Capture the cell that displays the provided text and extract its (x, y) central coordinate. 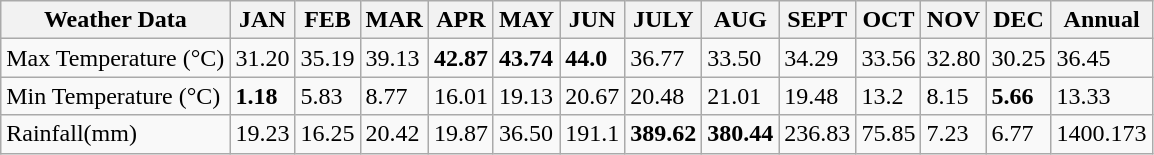
19.87 (460, 134)
20.42 (394, 134)
30.25 (1018, 58)
8.15 (954, 96)
19.23 (262, 134)
MAR (394, 20)
APR (460, 20)
1.18 (262, 96)
FEB (328, 20)
16.01 (460, 96)
13.33 (1102, 96)
5.83 (328, 96)
NOV (954, 20)
6.77 (1018, 134)
DEC (1018, 20)
20.48 (664, 96)
32.80 (954, 58)
236.83 (818, 134)
39.13 (394, 58)
75.85 (888, 134)
8.77 (394, 96)
OCT (888, 20)
Max Temperature (°C) (116, 58)
191.1 (592, 134)
13.2 (888, 96)
20.67 (592, 96)
31.20 (262, 58)
MAY (526, 20)
36.50 (526, 134)
Annual (1102, 20)
7.23 (954, 134)
JUN (592, 20)
19.13 (526, 96)
SEPT (818, 20)
Rainfall(mm) (116, 134)
43.74 (526, 58)
42.87 (460, 58)
JAN (262, 20)
389.62 (664, 134)
1400.173 (1102, 134)
21.01 (740, 96)
33.56 (888, 58)
AUG (740, 20)
35.19 (328, 58)
36.45 (1102, 58)
380.44 (740, 134)
16.25 (328, 134)
Min Temperature (°C) (116, 96)
33.50 (740, 58)
19.48 (818, 96)
34.29 (818, 58)
JULY (664, 20)
36.77 (664, 58)
44.0 (592, 58)
Weather Data (116, 20)
5.66 (1018, 96)
